Return [x, y] of the center of cell containing provided text 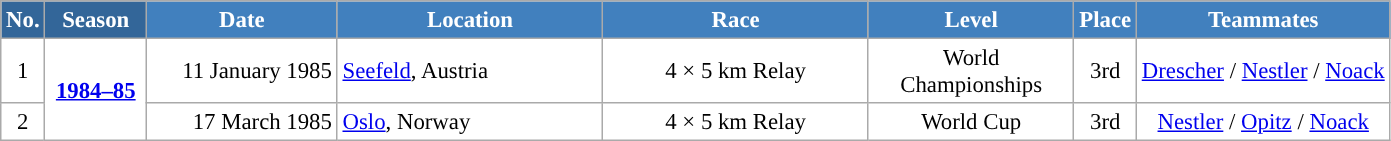
Date [242, 20]
2 [23, 122]
1984–85 [96, 90]
Nestler / Opitz / Noack [1263, 122]
No. [23, 20]
Place [1105, 20]
1 [23, 72]
17 March 1985 [242, 122]
Seefeld, Austria [470, 72]
11 January 1985 [242, 72]
World Championships [971, 72]
Race [736, 20]
World Cup [971, 122]
Oslo, Norway [470, 122]
Level [971, 20]
Teammates [1263, 20]
Drescher / Nestler / Noack [1263, 72]
Season [96, 20]
Location [470, 20]
